Locate the cell with the specified text and output its (x, y) center coordinate. 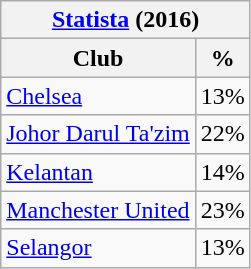
22% (222, 134)
Selangor (98, 248)
Statista (2016) (126, 20)
Kelantan (98, 172)
Johor Darul Ta'zim (98, 134)
% (222, 58)
Manchester United (98, 210)
Chelsea (98, 96)
23% (222, 210)
Club (98, 58)
14% (222, 172)
